Provide the (x, y) coordinate of the cell's center where the given text is located.  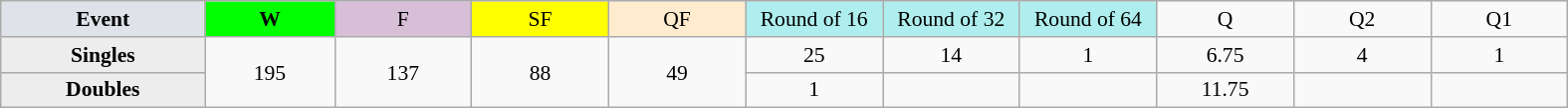
QF (677, 19)
SF (541, 19)
49 (677, 72)
W (270, 19)
Event (104, 19)
Q2 (1362, 19)
Singles (104, 55)
25 (814, 55)
Doubles (104, 90)
Q (1226, 19)
14 (951, 55)
Round of 16 (814, 19)
F (403, 19)
4 (1362, 55)
137 (403, 72)
195 (270, 72)
Round of 64 (1088, 19)
Q1 (1499, 19)
88 (541, 72)
11.75 (1226, 90)
6.75 (1226, 55)
Round of 32 (951, 19)
